Pinpoint the cell where the given text exists, returning its (x, y) midpoint coordinate. 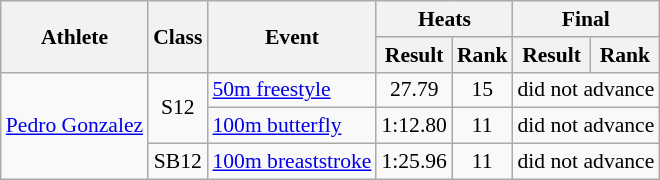
Event (292, 36)
Athlete (74, 36)
27.79 (414, 90)
1:25.96 (414, 162)
100m breaststroke (292, 162)
1:12.80 (414, 126)
Pedro Gonzalez (74, 126)
Class (178, 36)
S12 (178, 108)
Final (586, 19)
50m freestyle (292, 90)
15 (482, 90)
SB12 (178, 162)
100m butterfly (292, 126)
Heats (444, 19)
